Return the (x, y) coordinate for the center point of the cell that contains the specified text.  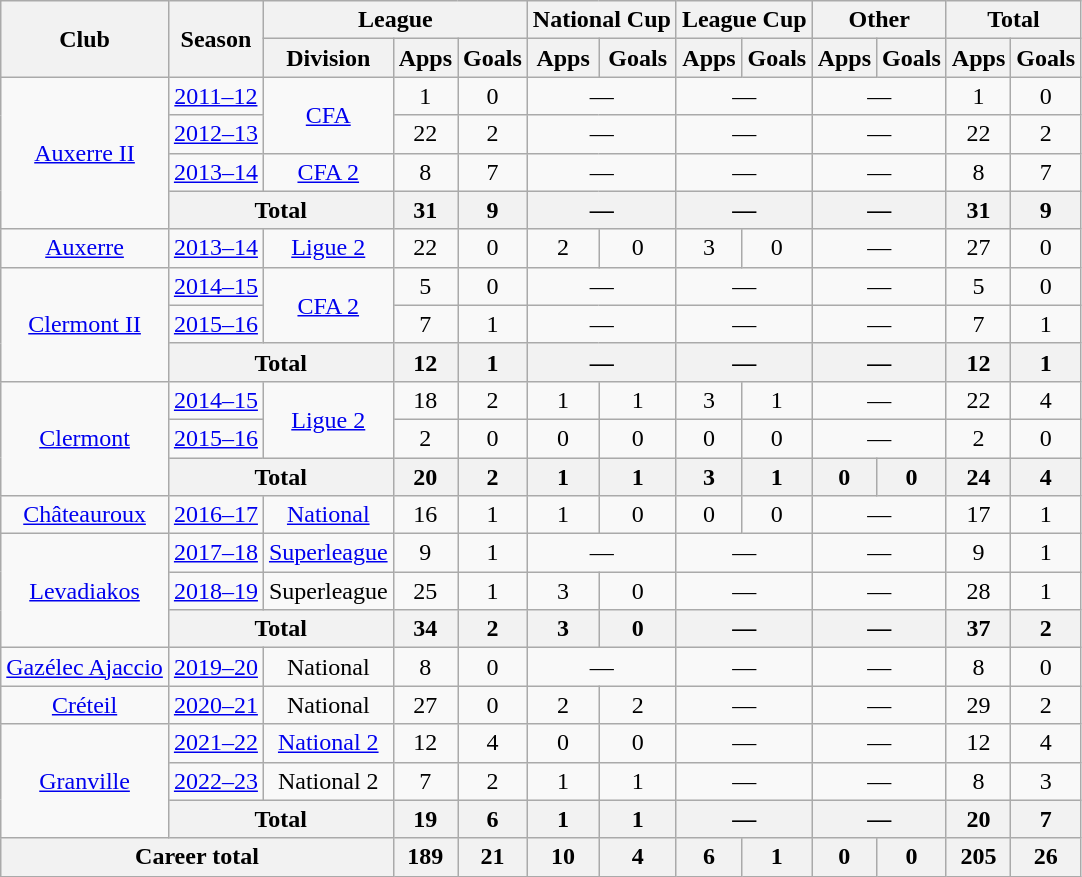
28 (978, 591)
2016–17 (216, 515)
18 (425, 400)
Clermont (85, 438)
2017–18 (216, 553)
2019–20 (216, 667)
2021–22 (216, 743)
25 (425, 591)
37 (978, 629)
League (395, 20)
Auxerre II (85, 153)
24 (978, 477)
205 (978, 857)
2020–21 (216, 705)
CFA (328, 115)
Season (216, 39)
26 (1046, 857)
17 (978, 515)
Châteauroux (85, 515)
29 (978, 705)
Auxerre (85, 248)
Club (85, 39)
Créteil (85, 705)
League Cup (744, 20)
Granville (85, 781)
Gazélec Ajaccio (85, 667)
Other (879, 20)
10 (563, 857)
19 (425, 819)
Division (328, 58)
Clermont II (85, 324)
21 (493, 857)
Levadiakos (85, 591)
2011–12 (216, 96)
Career total (197, 857)
National Cup (602, 20)
2022–23 (216, 781)
2012–13 (216, 134)
2018–19 (216, 591)
16 (425, 515)
189 (425, 857)
34 (425, 629)
